Identify which cell holds the provided text, then report its [X, Y] central coordinate. 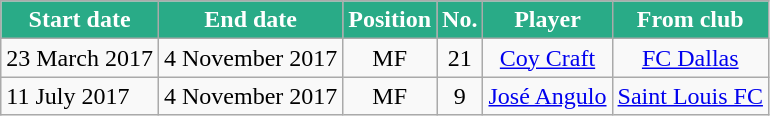
No. [460, 20]
Start date [80, 20]
End date [250, 20]
Player [548, 20]
FC Dallas [690, 58]
From club [690, 20]
Saint Louis FC [690, 96]
21 [460, 58]
23 March 2017 [80, 58]
José Angulo [548, 96]
11 July 2017 [80, 96]
9 [460, 96]
Coy Craft [548, 58]
Position [390, 20]
